Return the [X, Y] coordinate for the center point of the cell that contains the specified text.  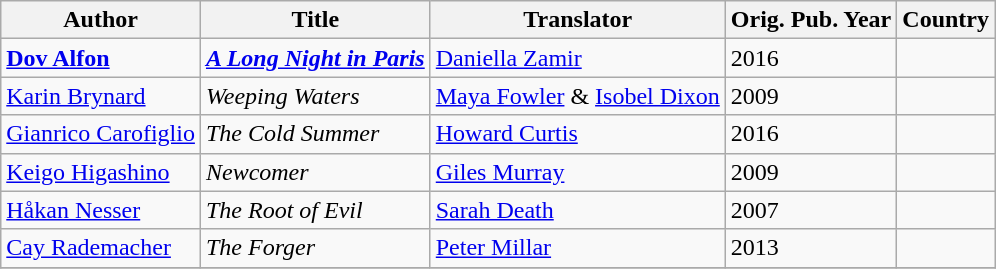
The Cold Summer [315, 134]
Country [946, 20]
A Long Night in Paris [315, 58]
Translator [578, 20]
Weeping Waters [315, 96]
The Root of Evil [315, 210]
Gianrico Carofiglio [101, 134]
2007 [810, 210]
Keigo Higashino [101, 172]
2013 [810, 248]
Daniella Zamir [578, 58]
Peter Millar [578, 248]
Giles Murray [578, 172]
Maya Fowler & Isobel Dixon [578, 96]
Dov Alfon [101, 58]
Håkan Nesser [101, 210]
The Forger [315, 248]
Karin Brynard [101, 96]
Sarah Death [578, 210]
Newcomer [315, 172]
Title [315, 20]
Howard Curtis [578, 134]
Cay Rademacher [101, 248]
Author [101, 20]
Orig. Pub. Year [810, 20]
